From the cell containing the given text, extract its center point as (x, y) coordinate. 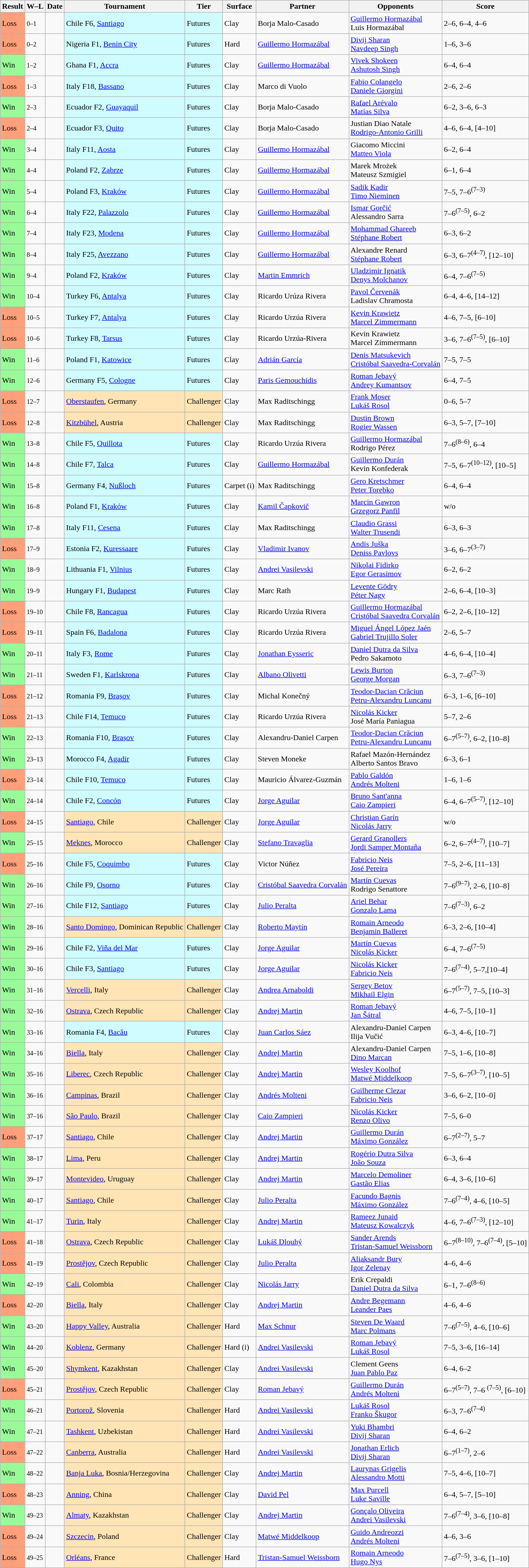
Szczecin, Poland (125, 1536)
Italy F3, Rome (125, 654)
Result (13, 6)
Chile F8, Rancagua (125, 612)
Spain F6, Badalona (125, 632)
Alexandru-Daniel Carpen Ilija Vučić (395, 1032)
Roman Jebavý (302, 1389)
Andre Begemann Leander Paes (395, 1305)
Rafael Arévalo Matías Silva (395, 107)
Roman Jebavý Andrey Kumantsov (395, 381)
Lithuania F1, Vilnius (125, 569)
Roman Jebavý Lukáš Rosol (395, 1347)
19–10 (35, 612)
7–5, 7–6(7–3) (485, 191)
Italy F22, Palazzolo (125, 212)
4–6, 7–5, [10–1] (485, 1011)
4–6, 7–6(7–3), [12–10] (485, 1221)
Nicolás Jarry (302, 1284)
Portorož, Slovenia (125, 1410)
49–24 (35, 1536)
49–25 (35, 1557)
12–6 (35, 381)
Martín Cuevas Nicolás Kicker (395, 948)
7–5, 7–5 (485, 359)
Marek Mrożek Mateusz Szmigiel (395, 170)
Dustin Brown Rogier Wassen (395, 423)
23–14 (35, 780)
0–2 (35, 44)
24–15 (35, 822)
7–5, 1–6, [10–8] (485, 1053)
Romain Arneodo Benjamin Balleret (395, 926)
Chile F14, Temuco (125, 716)
1–2 (35, 65)
6–4 (35, 212)
Max Schnur (302, 1326)
Giacomo Miccini Matteo Viola (395, 149)
Guillermo Durán Kevin Konfederak (395, 465)
17–8 (35, 527)
11–6 (35, 359)
21–11 (35, 674)
Stefano Travaglia (302, 842)
Marco di Vuolo (302, 86)
Romania F4, Bacău (125, 1032)
1–3 (35, 86)
Daniel Dutra da Silva Pedro Sakamoto (395, 654)
7–6(9–7), 2–6, [10–8] (485, 884)
6–7(8–10), 7–6(7–4), [5–10] (485, 1242)
8–4 (35, 254)
25–15 (35, 842)
4–6, 7–5, [6–10] (485, 317)
Frank Moser Lukáš Rosol (395, 401)
4–4 (35, 170)
23–13 (35, 758)
Estonia F2, Kuressaare (125, 549)
Guillermo Durán Máximo González (395, 1137)
Max Purcell Luke Saville (395, 1494)
Andrés Molteni (302, 1095)
Ismar Gorčić Alessandro Sarra (395, 212)
Germany F4, Nußloch (125, 485)
20–11 (35, 654)
Almaty, Kazakhstan (125, 1515)
47–21 (35, 1431)
Liberec, Czech Republic (125, 1074)
7–6(7–5), 4–6, [10–6] (485, 1326)
Alexandru-Daniel Carpen (302, 738)
7–6(7–4), 5–7,[10–4] (485, 969)
6–3, 5–7, [7–10] (485, 423)
Guido Andreozzi Andrés Molteni (395, 1536)
Surface (239, 6)
6–7(5–7), 7–5, [10–3] (485, 990)
37–17 (35, 1137)
Partner (302, 6)
Tashkent, Uzbekistan (125, 1431)
Poland F3, Kraków (125, 191)
Anning, China (125, 1494)
Lima, Peru (125, 1158)
Guillermo Hormazábal Luis Hormazábal (395, 23)
Chile F5, Quillota (125, 443)
2–3 (35, 107)
6–3, 6–1 (485, 758)
Mauricio Álvarez-Guzmán (302, 780)
26–16 (35, 884)
Poland F2, Zabrze (125, 170)
Nicolás Kicker Renzo Olivo (395, 1116)
Justian Diao Natale Rodrigo-Antonio Grilli (395, 128)
Vivek Shokeen Ashutosh Singh (395, 65)
6–7(5–7), 6–2, [10–8] (485, 738)
Marcelo Demoliner Gastão Elias (395, 1179)
Turkey F7, Antalya (125, 317)
19–11 (35, 632)
7–6(7–3), 6–2 (485, 906)
13–8 (35, 443)
Ricardo Urzúa-Rivera (302, 339)
Happy Valley, Australia (125, 1326)
Sadik Kadir Timo Nieminen (395, 191)
6–3, 6–4 (485, 1158)
16–8 (35, 507)
Guillermo Durán Andrés Molteni (395, 1389)
Alexandre Renard Stéphane Robert (395, 254)
Italy F25, Avezzano (125, 254)
Nikolai Fidirko Egor Gerasimov (395, 569)
Gerard Granollers Jordi Samper Montaña (395, 842)
6–2, 6–7(4–7), [10–7] (485, 842)
19–9 (35, 591)
Jonathan Erlich Divij Sharan (395, 1452)
21–13 (35, 716)
Jonathan Eysseric (302, 654)
35–16 (35, 1074)
7–6(7–4), 4–6, [10–5] (485, 1200)
7–6(8–6), 6–4 (485, 443)
Guillermo Hormazábal Rodrigo Pérez (395, 443)
Rameez Junaid Mateusz Kowalczyk (395, 1221)
Ricardo Urúza Rivera (302, 297)
6–7(1–7), 2–6 (485, 1452)
Martín Cuevas Rodrigo Senattore (395, 884)
Steven Moneke (302, 758)
6–3, 7–6(7–4) (485, 1410)
30–16 (35, 969)
Rafael Mazón-Hernández Alberto Santos Bravo (395, 758)
6–3, 4–6, [10–7] (485, 1032)
46–21 (35, 1410)
Alexandru-Daniel Carpen Dino Marcan (395, 1053)
Kamil Čapkovič (302, 507)
Lewis Burton George Morgan (395, 674)
10–6 (35, 339)
6–3, 6–3 (485, 527)
W–L (35, 6)
33–16 (35, 1032)
Ghana F1, Accra (125, 65)
Marc Rath (302, 591)
7–6(7–5), 3–6, [1–10] (485, 1557)
5–7, 2–6 (485, 716)
Chile F3, Santiago (125, 969)
24–14 (35, 800)
41–18 (35, 1242)
Oberstaufen, Germany (125, 401)
47–22 (35, 1452)
Score (485, 6)
39–17 (35, 1179)
Meknes, Morocco (125, 842)
Hungary F1, Budapest (125, 591)
3–6, 6–2, [10–0] (485, 1095)
Sweden F1, Karlskrona (125, 674)
4–6, 6–4, [10–4] (485, 654)
Gonçalo Oliveira Andrei Vasilevski (395, 1515)
6–3, 2–6, [10–4] (485, 926)
Chile F2, Concón (125, 800)
21–12 (35, 696)
4–6, 3–6 (485, 1536)
6–3, 1–6, [6–10] (485, 696)
27–16 (35, 906)
6–3, 6–7(4–7), [12–10] (485, 254)
Chile F6, Santiago (125, 23)
São Paulo, Brazil (125, 1116)
Gero Kretschmer Peter Torebko (395, 485)
Chile F5, Coquimbo (125, 864)
Chile F7, Talca (125, 465)
Clement Geens Juan Pablo Paz (395, 1368)
Adrián García (302, 359)
Sander Arends Tristan-Samuel Weissborn (395, 1242)
David Pel (302, 1494)
6–3, 7–6(7–3) (485, 674)
6–1, 6–4 (485, 170)
7–6(7–5), 6–2 (485, 212)
41–19 (35, 1263)
Fabio Colangelo Daniele Giorgini (395, 86)
Montevideo, Uruguay (125, 1179)
Aliaksandr Bury Igor Zelenay (395, 1263)
Bruno Sant'anna Caio Zampieri (395, 800)
Lukáš Rosol Franko Škugor (395, 1410)
Opponents (395, 6)
Romain Arneodo Hugo Nys (395, 1557)
Andrea Arnaboldi (302, 990)
Chile F10, Temuco (125, 780)
Fabricio Neis José Pereira (395, 864)
Roberto Maytín (302, 926)
49–23 (35, 1515)
43–20 (35, 1326)
Banja Luka, Bosnia/Herzegovina (125, 1473)
6–3, 6–2 (485, 233)
Nigeria F1, Benin City (125, 44)
Italy F11, Cesena (125, 527)
6–7(5–7), 7–6 (7–5), [6–10] (485, 1389)
2–6, 6–4, 4–6 (485, 23)
Italy F11, Aosta (125, 149)
Divij Sharan Navdeep Singh (395, 44)
6–1, 7–6(8–6) (485, 1284)
3–6, 7–6(7–5), [6–10] (485, 339)
Cali, Colombia (125, 1284)
Hard (i) (239, 1347)
Chile F12, Santiago (125, 906)
Ariel Behar Gonzalo Lama (395, 906)
Shymkent, Kazakhstan (125, 1368)
Lukáš Dlouhý (302, 1242)
Miguel Ángel López Jaén Gabriel Trujillo Soler (395, 632)
6–2, 6–2 (485, 569)
Tier (204, 6)
7–5, 6–7(10–12), [10–5] (485, 465)
Andis Juška Deniss Pavlovs (395, 549)
6–4, 7–5 (485, 381)
Carpet (i) (239, 485)
7–5, 2–6, [11–13] (485, 864)
Germany F5, Cologne (125, 381)
Martin Emmrich (302, 275)
2–4 (35, 128)
18–9 (35, 569)
40–17 (35, 1200)
48–22 (35, 1473)
Morocco F4, Agadir (125, 758)
0–1 (35, 23)
Orléans, France (125, 1557)
Date (55, 6)
12–8 (35, 423)
7–5, 6–0 (485, 1116)
Yuki Bhambri Divij Sharan (395, 1431)
5–4 (35, 191)
Steven De Waard Marc Polmans (395, 1326)
Facundo Bagnis Máximo González (395, 1200)
2–6, 2–6 (485, 86)
Chile F9, Osorno (125, 884)
7–5, 3–6, [16–14] (485, 1347)
Christian Garín Nicolás Jarry (395, 822)
1–6, 3–6 (485, 44)
48–23 (35, 1494)
12–7 (35, 401)
Mohammad Ghareeb Stéphane Robert (395, 233)
6–7(2–7), 5–7 (485, 1137)
Italy F23, Modena (125, 233)
38–17 (35, 1158)
Caio Zampieri (302, 1116)
3–6, 6–7(3–7) (485, 549)
Romania F10, Brașov (125, 738)
Uladzimir Ignatik Denys Molchanov (395, 275)
6–2, 3–6, 6–3 (485, 107)
2–6, 6–4, [10–3] (485, 591)
45–21 (35, 1389)
Italy F18, Bassano (125, 86)
Albano Olivetti (302, 674)
7–5, 6–7(3–7), [10–5] (485, 1074)
7–6(7–4), 3–6, [10–8] (485, 1515)
Guillermo Hormazábal Cristóbal Saavedra Corvalán (395, 612)
Juan Carlos Sáez (302, 1032)
0–6, 5–7 (485, 401)
42–20 (35, 1305)
Pablo Galdón Andrés Molteni (395, 780)
Laurynas Grigelis Alessandro Motti (395, 1473)
17–9 (35, 549)
6–4, 5–7, [5–10] (485, 1494)
10–5 (35, 317)
Nicolás Kicker José María Paniagua (395, 716)
15–8 (35, 485)
Koblenz, Germany (125, 1347)
Tristan-Samuel Weissborn (302, 1557)
6–4, 3–6, [10–6] (485, 1179)
41–17 (35, 1221)
Cristóbal Saavedra Corvalán (302, 884)
31–16 (35, 990)
Chile F2, Viña del Mar (125, 948)
Sergey Betov Mikhail Elgin (395, 990)
42–19 (35, 1284)
37–16 (35, 1116)
Matwé Middelkoop (302, 1536)
Ecuador F2, Guayaquil (125, 107)
6–2, 2–6, [10–12] (485, 612)
4–6, 6–4, [4–10] (485, 128)
45–20 (35, 1368)
Santo Domingo, Dominican Republic (125, 926)
6–4, 4–6, [14–12] (485, 297)
Claudio Grassi Walter Trusendi (395, 527)
Guilherme Clezar Fabricio Neis (395, 1095)
Victor Núñez (302, 864)
29–16 (35, 948)
44–20 (35, 1347)
Nicolás Kicker Fabricio Neis (395, 969)
Romania F9, Brașov (125, 696)
Campinas, Brazil (125, 1095)
Erik Crepaldi Daniel Dutra da Silva (395, 1284)
Denis Matsukevich Cristóbal Saavedra-Corvalán (395, 359)
Tournament (125, 6)
10–4 (35, 297)
34–16 (35, 1053)
Poland F1, Kraków (125, 507)
2–6, 5–7 (485, 632)
Paris Gemouchidis (302, 381)
Ecuador F3, Quito (125, 128)
Canberra, Australia (125, 1452)
Levente Gödry Péter Nagy (395, 591)
Turin, Italy (125, 1221)
Turkey F8, Tarsus (125, 339)
Vercelli, Italy (125, 990)
14–8 (35, 465)
36–16 (35, 1095)
1–6, 1–6 (485, 780)
9–4 (35, 275)
7–4 (35, 233)
Pavol Červenák Ladislav Chramosta (395, 297)
Vladimir Ivanov (302, 549)
6–4, 6–7(5–7), [12–10] (485, 800)
32–16 (35, 1011)
Poland F1, Katowice (125, 359)
7–5, 4–6, [10–7] (485, 1473)
Rogério Dutra Silva João Souza (395, 1158)
Marcin Gawron Grzegorz Panfil (395, 507)
3–4 (35, 149)
Michal Konečný (302, 696)
22–13 (35, 738)
28–16 (35, 926)
Poland F2, Kraków (125, 275)
Turkey F6, Antalya (125, 297)
Kitzbühel, Austria (125, 423)
Roman Jebavý Jan Šátral (395, 1011)
25–16 (35, 864)
Wesley Koolhof Matwé Middelkoop (395, 1074)
6–2, 6–4 (485, 149)
